Return [X, Y] of the center of cell containing provided text 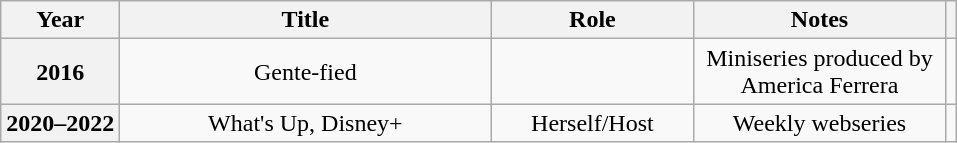
Notes [820, 20]
2020–2022 [60, 123]
Role [592, 20]
Year [60, 20]
Miniseries produced by America Ferrera [820, 72]
Gente-fied [306, 72]
What's Up, Disney+ [306, 123]
Herself/Host [592, 123]
Weekly webseries [820, 123]
Title [306, 20]
2016 [60, 72]
